For the text-containing cell, return its midpoint in [x, y] coordinate format. 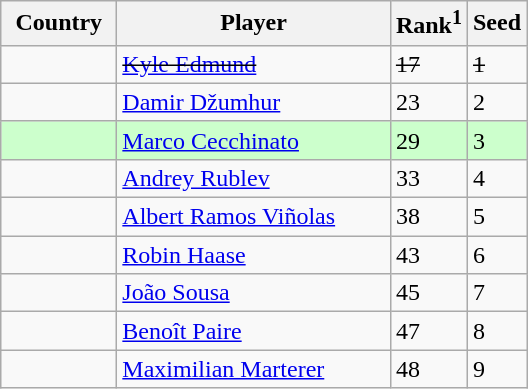
Benoît Paire [254, 331]
Robin Haase [254, 255]
Country [59, 24]
6 [496, 255]
5 [496, 217]
47 [428, 331]
Albert Ramos Viñolas [254, 217]
23 [428, 102]
29 [428, 140]
33 [428, 178]
Damir Džumhur [254, 102]
Kyle Edmund [254, 64]
Maximilian Marterer [254, 369]
43 [428, 255]
João Sousa [254, 293]
Andrey Rublev [254, 178]
7 [496, 293]
8 [496, 331]
9 [496, 369]
45 [428, 293]
1 [496, 64]
2 [496, 102]
4 [496, 178]
Player [254, 24]
Rank1 [428, 24]
Marco Cecchinato [254, 140]
17 [428, 64]
38 [428, 217]
Seed [496, 24]
48 [428, 369]
3 [496, 140]
